Determine the (x, y) coordinate at the center of the cell enclosing the given text.  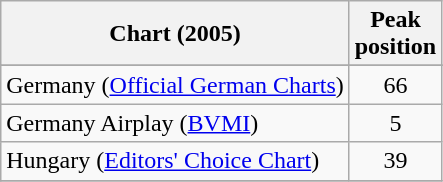
5 (395, 123)
Germany Airplay (BVMI) (175, 123)
Hungary (Editors' Choice Chart) (175, 161)
66 (395, 85)
Chart (2005) (175, 34)
Peakposition (395, 34)
Germany (Official German Charts) (175, 85)
39 (395, 161)
